Detect which cell encompasses the target text, then output its [x, y] center coordinate. 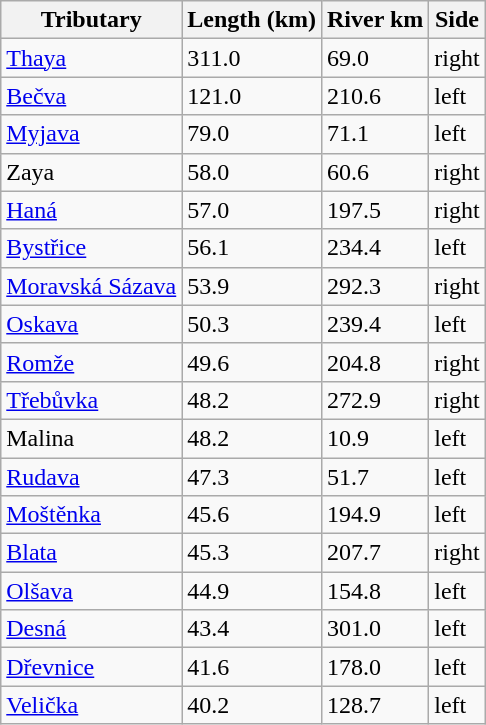
239.4 [374, 324]
58.0 [252, 172]
301.0 [374, 629]
Desná [92, 629]
51.7 [374, 477]
57.0 [252, 210]
194.9 [374, 515]
Moštěnka [92, 515]
44.9 [252, 591]
53.9 [252, 286]
43.4 [252, 629]
128.7 [374, 705]
Zaya [92, 172]
56.1 [252, 248]
234.4 [374, 248]
Bečva [92, 96]
49.6 [252, 362]
311.0 [252, 58]
60.6 [374, 172]
Myjava [92, 134]
Moravská Sázava [92, 286]
Oskava [92, 324]
40.2 [252, 705]
10.9 [374, 438]
Thaya [92, 58]
Třebůvka [92, 400]
Dřevnice [92, 667]
Malina [92, 438]
79.0 [252, 134]
121.0 [252, 96]
204.8 [374, 362]
154.8 [374, 591]
Side [457, 20]
272.9 [374, 400]
71.1 [374, 134]
41.6 [252, 667]
292.3 [374, 286]
Bystřice [92, 248]
Velička [92, 705]
45.3 [252, 553]
50.3 [252, 324]
Haná [92, 210]
Olšava [92, 591]
47.3 [252, 477]
69.0 [374, 58]
197.5 [374, 210]
Romže [92, 362]
River km [374, 20]
45.6 [252, 515]
Blata [92, 553]
178.0 [374, 667]
Tributary [92, 20]
210.6 [374, 96]
207.7 [374, 553]
Length (km) [252, 20]
Rudava [92, 477]
